Determine the [x, y] coordinate at the center of the cell enclosing the given text.  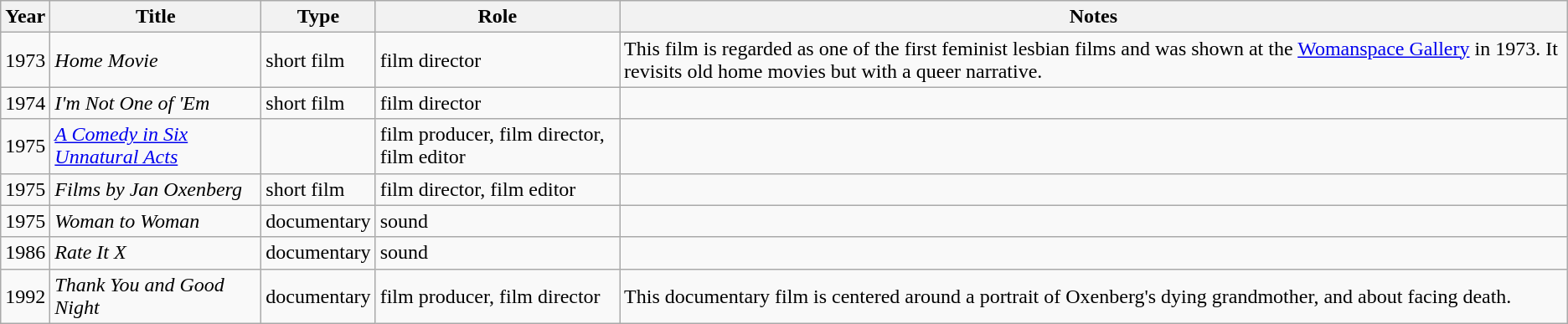
Films by Jan Oxenberg [156, 189]
1973 [25, 60]
I'm Not One of 'Em [156, 103]
Year [25, 17]
Title [156, 17]
This documentary film is centered around a portrait of Oxenberg's dying grandmother, and about facing death. [1094, 296]
1992 [25, 296]
Notes [1094, 17]
Woman to Woman [156, 221]
film producer, film director, film editor [498, 146]
Type [318, 17]
Thank You and Good Night [156, 296]
1974 [25, 103]
Rate It X [156, 253]
Role [498, 17]
film director, film editor [498, 189]
film producer, film director [498, 296]
A Comedy in Six Unnatural Acts [156, 146]
1986 [25, 253]
Home Movie [156, 60]
